Find where the given text appears and provide that cell's center as [x, y] coordinate. 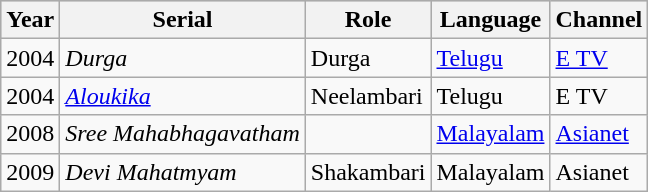
Sree Mahabhagavatham [182, 134]
Shakambari [368, 172]
Channel [599, 20]
Serial [182, 20]
Aloukika [182, 96]
Neelambari [368, 96]
2009 [30, 172]
Year [30, 20]
Devi Mahatmyam [182, 172]
Language [490, 20]
Role [368, 20]
2008 [30, 134]
